Identify which cell holds the provided text, then report its [X, Y] central coordinate. 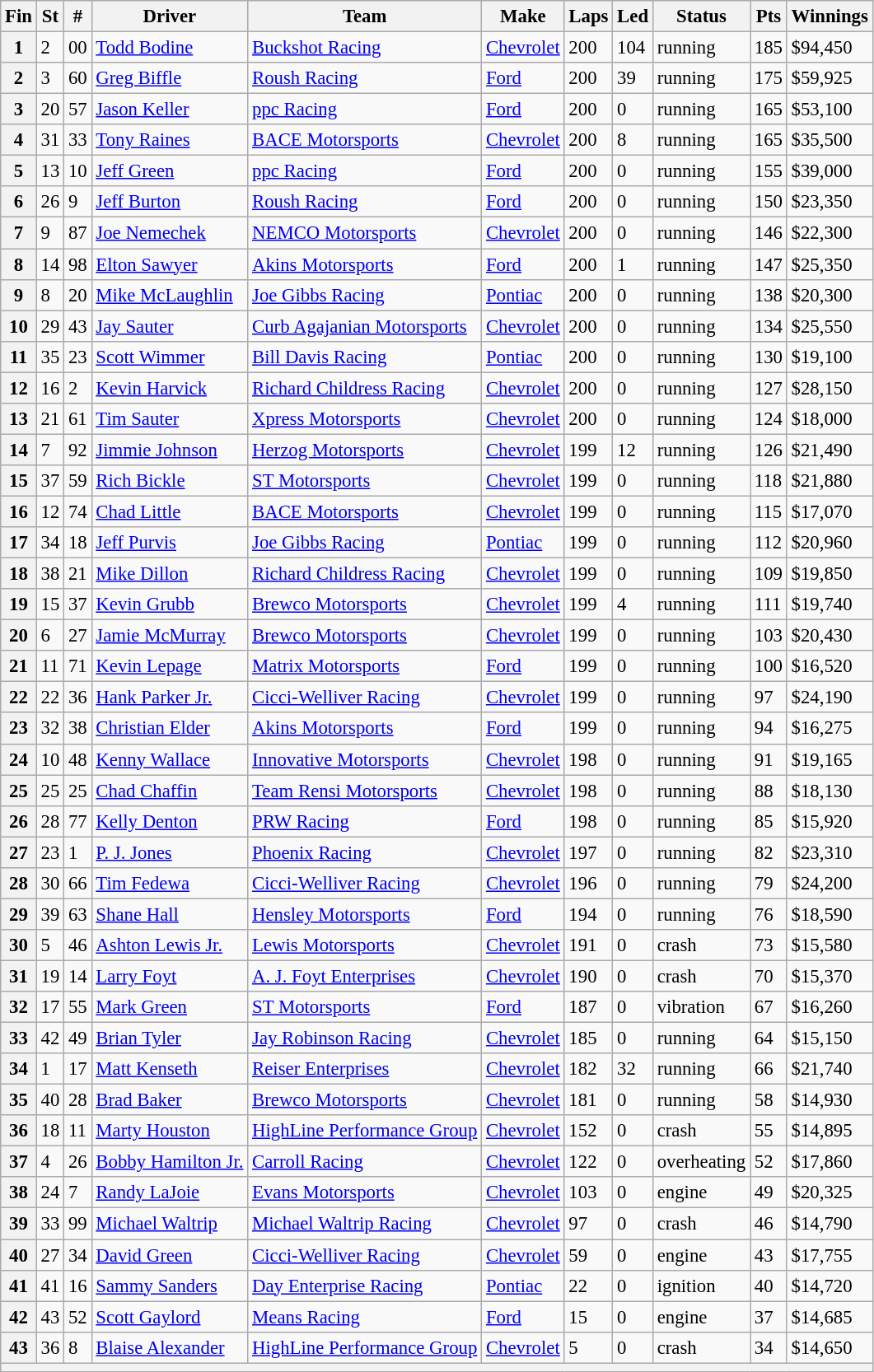
Sammy Sanders [170, 1286]
Elton Sawyer [170, 264]
111 [769, 604]
57 [77, 110]
Curb Agajanian Motorsports [365, 326]
# [77, 16]
Scott Wimmer [170, 357]
Kevin Lepage [170, 666]
115 [769, 511]
Michael Waltrip [170, 1224]
127 [769, 388]
126 [769, 450]
David Green [170, 1255]
$19,165 [830, 759]
$17,755 [830, 1255]
PRW Racing [365, 821]
$18,130 [830, 791]
Matt Kenseth [170, 1069]
112 [769, 543]
Christian Elder [170, 729]
$16,520 [830, 666]
Todd Bodine [170, 48]
98 [77, 264]
$18,590 [830, 914]
$20,430 [830, 636]
$21,740 [830, 1069]
$14,685 [830, 1317]
Scott Gaylord [170, 1317]
$19,100 [830, 357]
Evans Motorsports [365, 1193]
155 [769, 171]
Hank Parker Jr. [170, 698]
$59,925 [830, 78]
197 [588, 852]
P. J. Jones [170, 852]
109 [769, 574]
94 [769, 729]
76 [769, 914]
$25,350 [830, 264]
150 [769, 202]
Lewis Motorsports [365, 945]
100 [769, 666]
$22,300 [830, 233]
71 [77, 666]
ignition [701, 1286]
Mike McLaughlin [170, 295]
124 [769, 419]
$23,350 [830, 202]
91 [769, 759]
St [49, 16]
Jeff Purvis [170, 543]
$94,450 [830, 48]
$17,860 [830, 1162]
Jimmie Johnson [170, 450]
130 [769, 357]
$14,895 [830, 1131]
$21,490 [830, 450]
181 [588, 1100]
99 [77, 1224]
Rich Bickle [170, 481]
48 [77, 759]
$24,190 [830, 698]
$20,325 [830, 1193]
138 [769, 295]
$23,310 [830, 852]
Kenny Wallace [170, 759]
$39,000 [830, 171]
190 [588, 976]
$15,920 [830, 821]
Kelly Denton [170, 821]
58 [769, 1100]
A. J. Foyt Enterprises [365, 976]
82 [769, 852]
$25,550 [830, 326]
$14,720 [830, 1286]
118 [769, 481]
Ashton Lewis Jr. [170, 945]
Xpress Motorsports [365, 419]
Innovative Motorsports [365, 759]
Winnings [830, 16]
Means Racing [365, 1317]
73 [769, 945]
$18,000 [830, 419]
64 [769, 1038]
146 [769, 233]
Blaise Alexander [170, 1347]
67 [769, 1007]
147 [769, 264]
$14,790 [830, 1224]
$14,650 [830, 1347]
Marty Houston [170, 1131]
152 [588, 1131]
Jason Keller [170, 110]
Bobby Hamilton Jr. [170, 1162]
Pts [769, 16]
Tim Fedewa [170, 884]
$15,370 [830, 976]
Jamie McMurray [170, 636]
$16,260 [830, 1007]
$17,070 [830, 511]
$20,960 [830, 543]
Tim Sauter [170, 419]
Team Rensi Motorsports [365, 791]
122 [588, 1162]
191 [588, 945]
187 [588, 1007]
70 [769, 976]
00 [77, 48]
182 [588, 1069]
77 [77, 821]
Day Enterprise Racing [365, 1286]
Jeff Green [170, 171]
$14,930 [830, 1100]
Make [523, 16]
$16,275 [830, 729]
$53,100 [830, 110]
Michael Waltrip Racing [365, 1224]
Kevin Grubb [170, 604]
Buckshot Racing [365, 48]
$20,300 [830, 295]
Joe Nemechek [170, 233]
overheating [701, 1162]
Led [633, 16]
Shane Hall [170, 914]
Greg Biffle [170, 78]
Chad Little [170, 511]
175 [769, 78]
104 [633, 48]
Kevin Harvick [170, 388]
Fin [19, 16]
Phoenix Racing [365, 852]
NEMCO Motorsports [365, 233]
$21,880 [830, 481]
$15,150 [830, 1038]
88 [769, 791]
Mark Green [170, 1007]
79 [769, 884]
Tony Raines [170, 140]
134 [769, 326]
Matrix Motorsports [365, 666]
Herzog Motorsports [365, 450]
60 [77, 78]
Mike Dillon [170, 574]
Brad Baker [170, 1100]
$35,500 [830, 140]
$28,150 [830, 388]
$24,200 [830, 884]
63 [77, 914]
Jay Sauter [170, 326]
Jeff Burton [170, 202]
vibration [701, 1007]
Driver [170, 16]
$19,740 [830, 604]
Randy LaJoie [170, 1193]
$15,580 [830, 945]
Team [365, 16]
Bill Davis Racing [365, 357]
Larry Foyt [170, 976]
Chad Chaffin [170, 791]
Status [701, 16]
Hensley Motorsports [365, 914]
85 [769, 821]
87 [77, 233]
92 [77, 450]
194 [588, 914]
Carroll Racing [365, 1162]
$19,850 [830, 574]
Brian Tyler [170, 1038]
Reiser Enterprises [365, 1069]
61 [77, 419]
196 [588, 884]
74 [77, 511]
Laps [588, 16]
Jay Robinson Racing [365, 1038]
